Return the (X, Y) coordinate for the center point of the cell that contains the specified text.  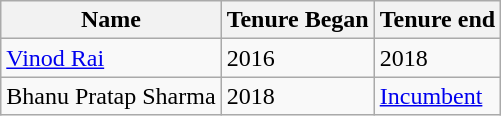
Bhanu Pratap Sharma (111, 96)
Vinod Rai (111, 58)
2016 (298, 58)
Tenure end (437, 20)
Name (111, 20)
Tenure Began (298, 20)
Incumbent (437, 96)
